From the cell containing the given text, extract its center point as (x, y) coordinate. 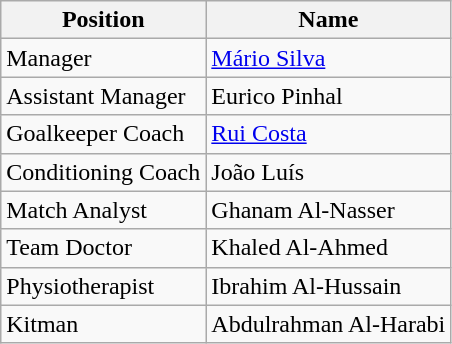
Manager (104, 58)
Goalkeeper Coach (104, 134)
Position (104, 20)
Name (328, 20)
Conditioning Coach (104, 172)
Ibrahim Al-Hussain (328, 286)
Mário Silva (328, 58)
João Luís (328, 172)
Ghanam Al-Nasser (328, 210)
Team Doctor (104, 248)
Kitman (104, 324)
Match Analyst (104, 210)
Eurico Pinhal (328, 96)
Khaled Al-Ahmed (328, 248)
Physiotherapist (104, 286)
Assistant Manager (104, 96)
Abdulrahman Al-Harabi (328, 324)
Rui Costa (328, 134)
